Return the (x, y) coordinate for the center point of the cell that contains the specified text.  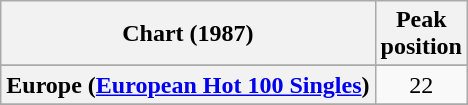
22 (421, 85)
Chart (1987) (188, 34)
Europe (European Hot 100 Singles) (188, 85)
Peakposition (421, 34)
